Scan for the cell matching the given text and deliver its (X, Y) coordinate at center. 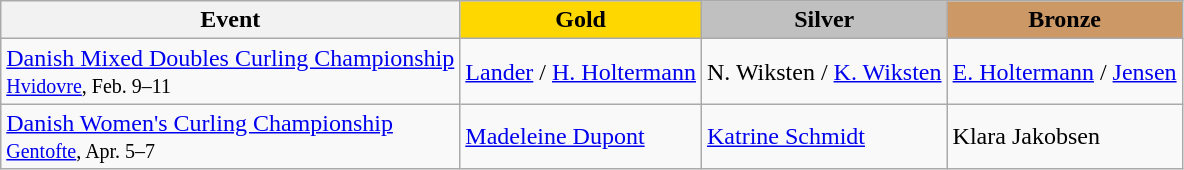
Lander / H. Holtermann (581, 72)
Event (230, 20)
E. Holtermann / Jensen (1064, 72)
N. Wiksten / K. Wiksten (824, 72)
Bronze (1064, 20)
Klara Jakobsen (1064, 136)
Silver (824, 20)
Danish Women's Curling Championship Gentofte, Apr. 5–7 (230, 136)
Katrine Schmidt (824, 136)
Danish Mixed Doubles Curling Championship Hvidovre, Feb. 9–11 (230, 72)
Madeleine Dupont (581, 136)
Gold (581, 20)
